Return the [X, Y] coordinate for the center point of the cell that contains the specified text.  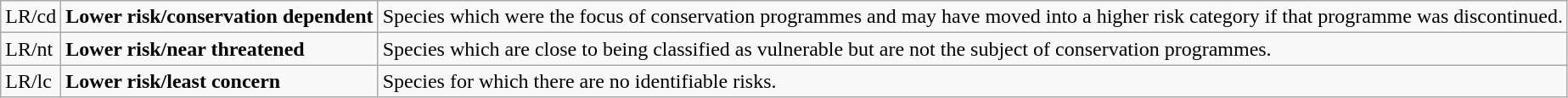
Species for which there are no identifiable risks. [973, 81]
Species which are close to being classified as vulnerable but are not the subject of conservation programmes. [973, 49]
Lower risk/near threatened [219, 49]
LR/nt [31, 49]
LR/lc [31, 81]
LR/cd [31, 17]
Species which were the focus of conservation programmes and may have moved into a higher risk category if that programme was discontinued. [973, 17]
Lower risk/least concern [219, 81]
Lower risk/conservation dependent [219, 17]
